Provide the (x, y) coordinate of the cell's center where the given text is located.  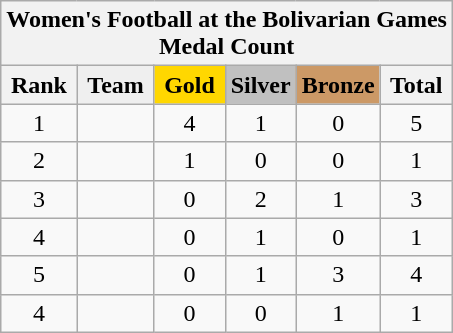
Total (416, 85)
Rank (39, 85)
Team (116, 85)
Women's Football at the Bolivarian Games Medal Count (227, 34)
Silver (260, 85)
Gold (190, 85)
Bronze (338, 85)
